Locate the cell with the specified text and output its [X, Y] center coordinate. 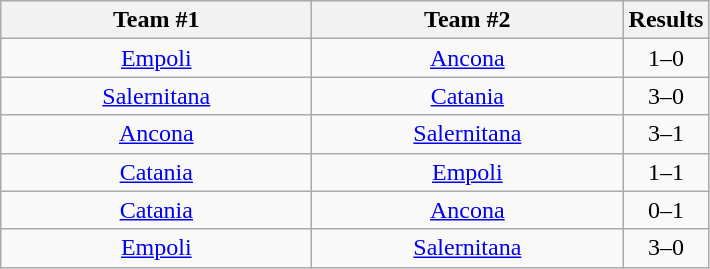
Team #2 [468, 20]
1–1 [666, 172]
1–0 [666, 58]
0–1 [666, 210]
Results [666, 20]
Team #1 [156, 20]
3–1 [666, 134]
